For the text-containing cell, return its midpoint in [X, Y] coordinate format. 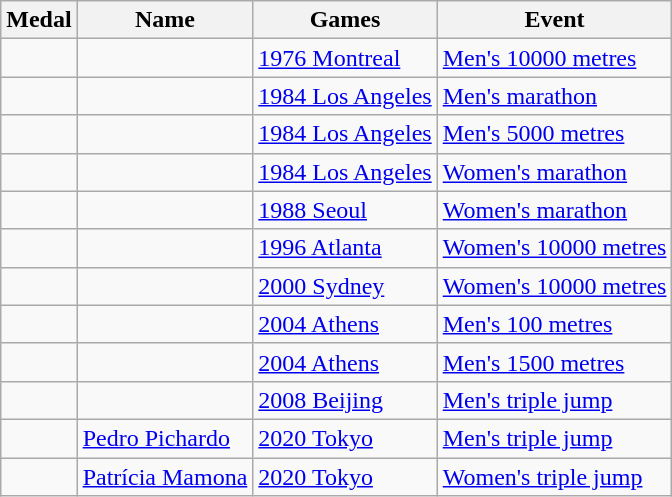
1976 Montreal [345, 58]
Men's 5000 metres [554, 134]
2008 Beijing [345, 400]
Games [345, 20]
Pedro Pichardo [165, 438]
Men's 100 metres [554, 324]
Men's 1500 metres [554, 362]
2000 Sydney [345, 286]
Event [554, 20]
Name [165, 20]
Men's marathon [554, 96]
Patrícia Mamona [165, 477]
Women's triple jump [554, 477]
1996 Atlanta [345, 248]
Medal [39, 20]
1988 Seoul [345, 210]
Men's 10000 metres [554, 58]
